Capture the cell that displays the provided text and extract its (X, Y) central coordinate. 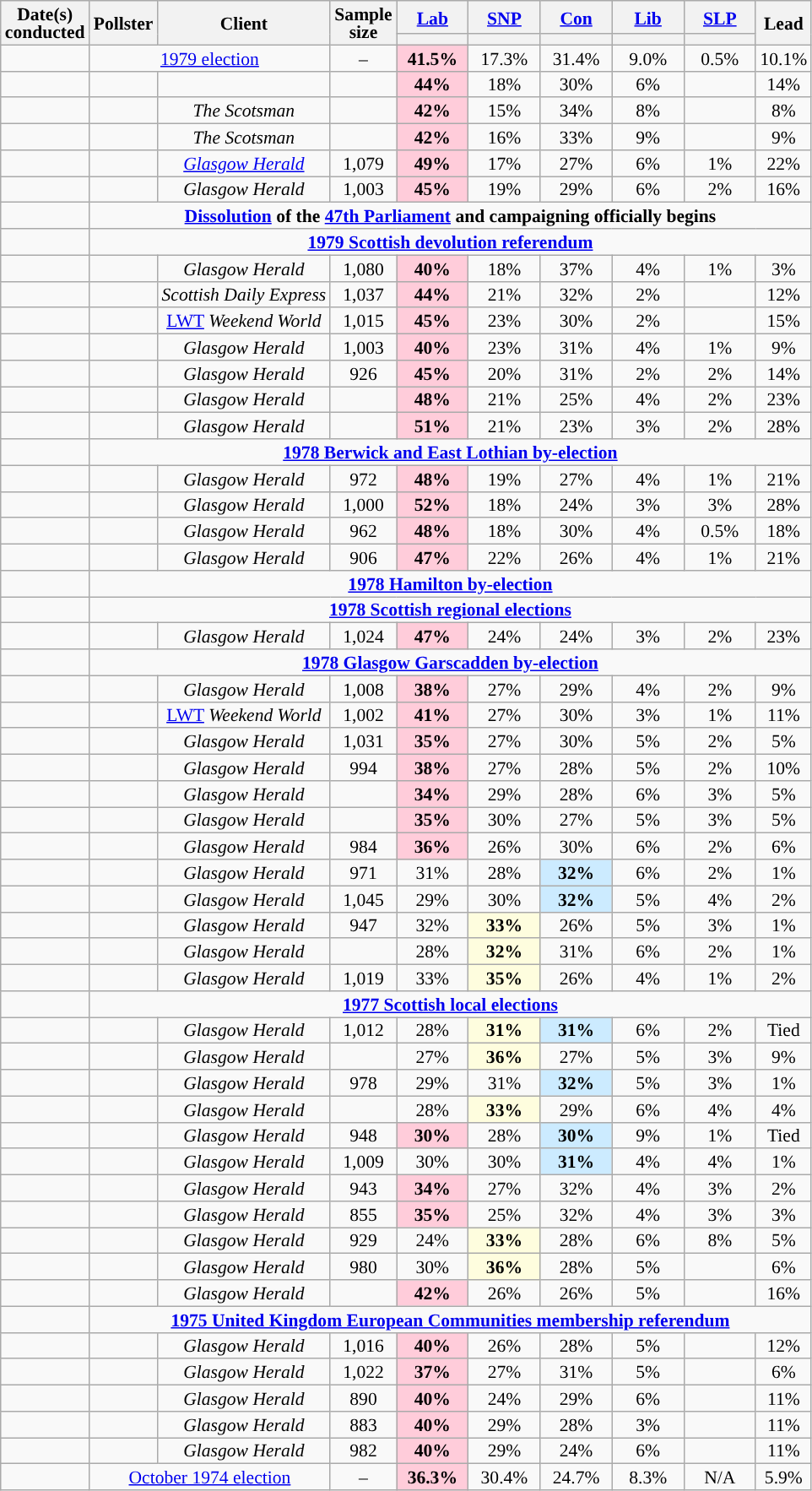
855 (363, 1214)
October 1974 election (210, 1477)
1,019 (363, 978)
Scottish Daily Express (243, 294)
1978 Glasgow Garscadden by-election (451, 662)
926 (363, 373)
36.3% (432, 1477)
10.1% (783, 57)
41.5% (432, 57)
1,000 (363, 505)
17.3% (505, 57)
Lead (783, 23)
982 (363, 1450)
Samplesize (363, 23)
1978 Scottish regional elections (451, 610)
Date(s)conducted (46, 23)
980 (363, 1266)
N/A (719, 1477)
SNP (505, 17)
Client (243, 23)
890 (363, 1398)
20% (505, 373)
1,031 (363, 741)
31.4% (576, 57)
1,022 (363, 1373)
883 (363, 1425)
1978 Hamilton by-election (451, 584)
1979 election (210, 57)
52% (432, 505)
978 (363, 1082)
929 (363, 1241)
962 (363, 532)
49% (432, 164)
943 (363, 1189)
8.3% (648, 1477)
1978 Berwick and East Lothian by-election (451, 453)
1,016 (363, 1346)
1,002 (363, 714)
906 (363, 557)
948 (363, 1135)
971 (363, 873)
1,037 (363, 294)
Dissolution of the 47th Parliament and campaigning officially begins (451, 216)
51% (432, 426)
1979 Scottish devolution referendum (451, 241)
984 (363, 846)
30.4% (505, 1477)
Lab (432, 17)
10% (783, 768)
1,079 (363, 164)
1,012 (363, 1030)
1,009 (363, 1162)
Lib (648, 17)
1977 Scottish local elections (451, 1005)
SLP (719, 17)
1,080 (363, 268)
17% (505, 164)
24.7% (576, 1477)
9.0% (648, 57)
41% (432, 714)
Pollster (123, 23)
5.9% (783, 1477)
947 (363, 925)
1,015 (363, 321)
1975 United Kingdom European Communities membership referendum (451, 1319)
1,024 (363, 637)
972 (363, 478)
1,045 (363, 898)
Con (576, 17)
1,008 (363, 689)
994 (363, 768)
